Capture the cell that displays the provided text and extract its [x, y] central coordinate. 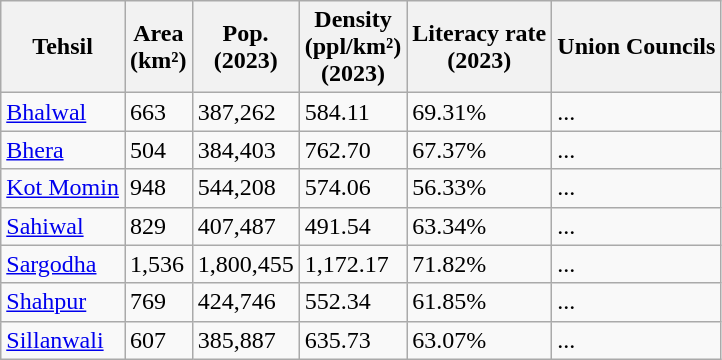
948 [158, 188]
1,800,455 [246, 264]
Kot Momin [63, 188]
574.06 [353, 188]
67.37% [480, 150]
607 [158, 340]
71.82% [480, 264]
762.70 [353, 150]
63.07% [480, 340]
663 [158, 112]
Literacy rate(2023) [480, 47]
544,208 [246, 188]
829 [158, 226]
769 [158, 302]
384,403 [246, 150]
387,262 [246, 112]
Bhera [63, 150]
552.34 [353, 302]
Sargodha [63, 264]
56.33% [480, 188]
Tehsil [63, 47]
61.85% [480, 302]
407,487 [246, 226]
Shahpur [63, 302]
504 [158, 150]
Area(km²) [158, 47]
491.54 [353, 226]
Density(ppl/km²)(2023) [353, 47]
Sillanwali [63, 340]
63.34% [480, 226]
1,536 [158, 264]
1,172.17 [353, 264]
Bhalwal [63, 112]
Union Councils [636, 47]
Pop.(2023) [246, 47]
584.11 [353, 112]
Sahiwal [63, 226]
635.73 [353, 340]
69.31% [480, 112]
424,746 [246, 302]
385,887 [246, 340]
